Search for the cell housing the specified text and yield its (x, y) center coordinate. 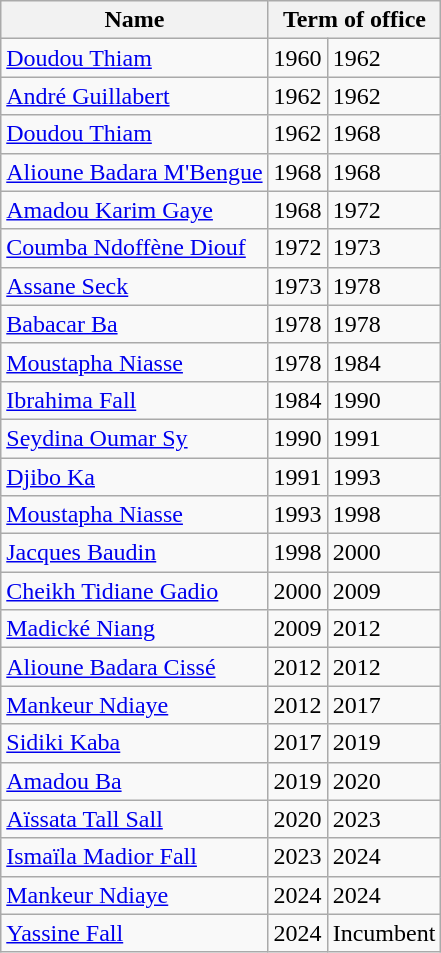
Madické Niang (134, 629)
Coumba Ndoffène Diouf (134, 248)
Aïssata Tall Sall (134, 819)
Cheikh Tidiane Gadio (134, 591)
Amadou Ba (134, 781)
Alioune Badara M'Bengue (134, 172)
Jacques Baudin (134, 553)
Term of office (354, 20)
Sidiki Kaba (134, 743)
Name (134, 20)
Alioune Badara Cissé (134, 667)
Ibrahima Fall (134, 400)
1960 (298, 58)
Ismaïla Madior Fall (134, 857)
Yassine Fall (134, 933)
Djibo Ka (134, 477)
Babacar Ba (134, 324)
Amadou Karim Gaye (134, 210)
Assane Seck (134, 286)
Seydina Oumar Sy (134, 438)
Incumbent (384, 933)
André Guillabert (134, 96)
